For the text-containing cell, return its midpoint in (x, y) coordinate format. 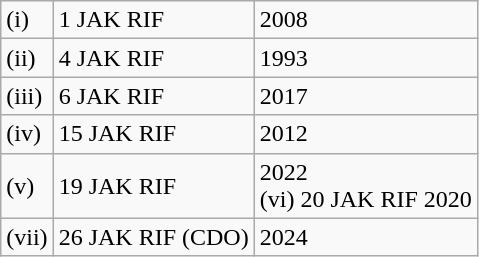
6 JAK RIF (154, 96)
2022(vi) 20 JAK RIF 2020 (366, 186)
19 JAK RIF (154, 186)
2012 (366, 134)
2024 (366, 237)
(i) (27, 20)
2017 (366, 96)
(vii) (27, 237)
26 JAK RIF (CDO) (154, 237)
15 JAK RIF (154, 134)
(v) (27, 186)
(ii) (27, 58)
1993 (366, 58)
(iv) (27, 134)
1 JAK RIF (154, 20)
(iii) (27, 96)
2008 (366, 20)
4 JAK RIF (154, 58)
